Determine the [x, y] coordinate at the center of the cell enclosing the given text.  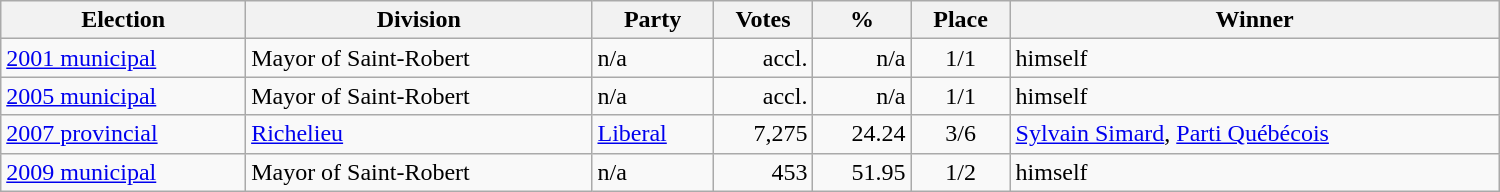
Winner [1254, 20]
Richelieu [419, 134]
Place [960, 20]
2009 municipal [124, 172]
Election [124, 20]
3/6 [960, 134]
Party [652, 20]
2007 provincial [124, 134]
Votes [763, 20]
51.95 [862, 172]
1/2 [960, 172]
453 [763, 172]
Division [419, 20]
% [862, 20]
Liberal [652, 134]
24.24 [862, 134]
Sylvain Simard, Parti Québécois [1254, 134]
2001 municipal [124, 58]
2005 municipal [124, 96]
7,275 [763, 134]
